Pinpoint the cell where the given text exists, returning its (x, y) midpoint coordinate. 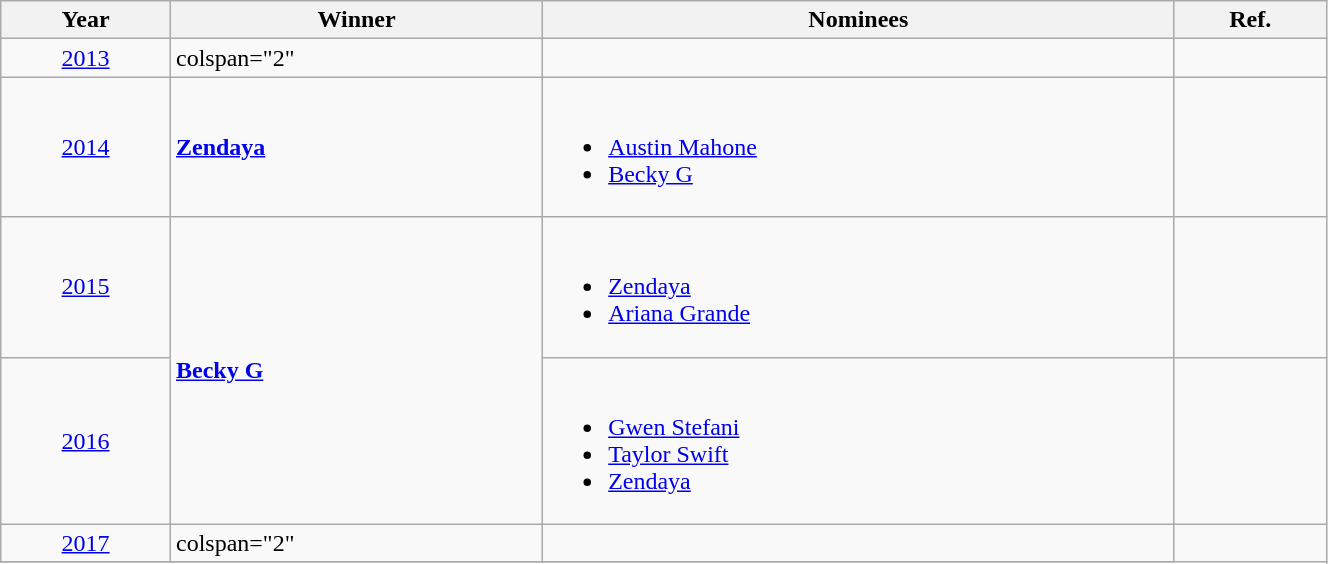
Becky G (356, 370)
Zendaya (356, 147)
2016 (86, 440)
Gwen StefaniTaylor SwiftZendaya (858, 440)
Winner (356, 20)
2013 (86, 58)
Ref. (1250, 20)
2017 (86, 543)
Nominees (858, 20)
Year (86, 20)
2014 (86, 147)
2015 (86, 287)
ZendayaAriana Grande (858, 287)
Austin MahoneBecky G (858, 147)
